Return [x, y] of the center of cell containing provided text 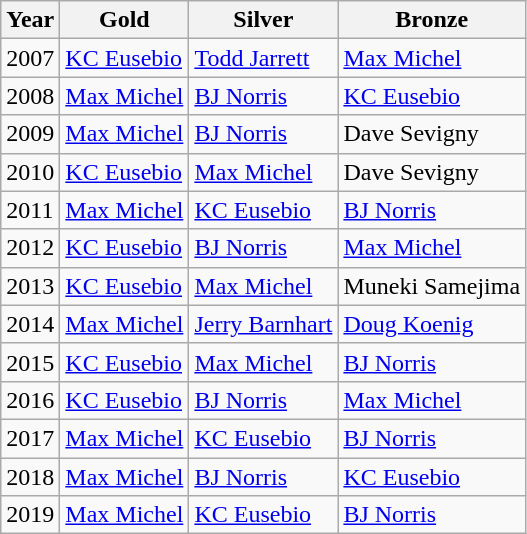
2010 [30, 172]
Todd Jarrett [264, 58]
Doug Koenig [432, 324]
Muneki Samejima [432, 286]
2009 [30, 134]
2007 [30, 58]
2011 [30, 210]
Silver [264, 20]
Year [30, 20]
Gold [124, 20]
2016 [30, 400]
2012 [30, 248]
2014 [30, 324]
Bronze [432, 20]
2018 [30, 477]
2015 [30, 362]
2019 [30, 515]
2013 [30, 286]
2017 [30, 438]
Jerry Barnhart [264, 324]
2008 [30, 96]
